For the text-containing cell, return its midpoint in (X, Y) coordinate format. 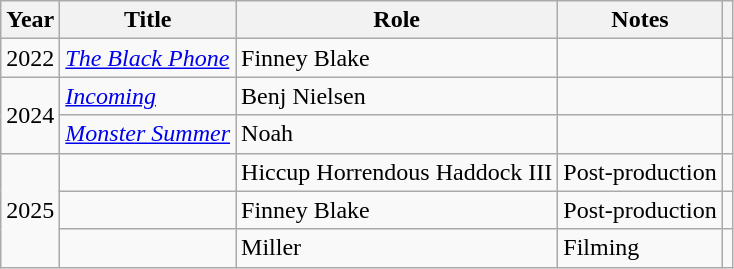
Role (397, 20)
Noah (397, 134)
Filming (640, 248)
2025 (30, 210)
Incoming (148, 96)
Notes (640, 20)
Miller (397, 248)
Monster Summer (148, 134)
The Black Phone (148, 58)
2024 (30, 115)
2022 (30, 58)
Benj Nielsen (397, 96)
Title (148, 20)
Hiccup Horrendous Haddock III (397, 172)
Year (30, 20)
